From the cell containing the given text, extract its center point as [X, Y] coordinate. 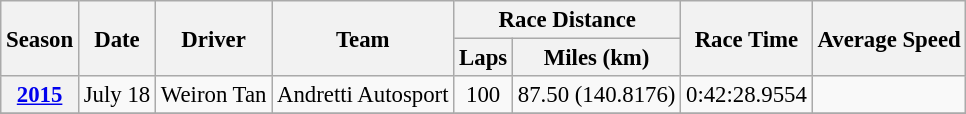
Race Distance [568, 20]
Race Time [746, 38]
100 [484, 95]
Miles (km) [597, 58]
Date [116, 38]
2015 [40, 95]
Weiron Tan [214, 95]
Season [40, 38]
July 18 [116, 95]
Team [363, 38]
Andretti Autosport [363, 95]
0:42:28.9554 [746, 95]
Driver [214, 38]
87.50 (140.8176) [597, 95]
Average Speed [889, 38]
Laps [484, 58]
